Search for the cell housing the specified text and yield its (X, Y) center coordinate. 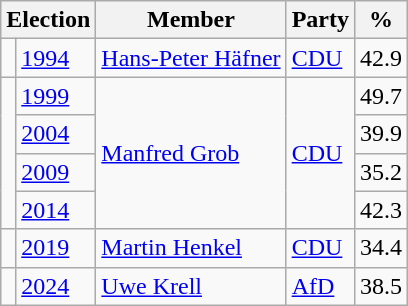
2024 (56, 286)
AfD (320, 286)
38.5 (380, 286)
Election (48, 20)
Martin Henkel (191, 248)
2004 (56, 134)
1999 (56, 96)
2009 (56, 172)
Uwe Krell (191, 286)
1994 (56, 58)
Member (191, 20)
Manfred Grob (191, 153)
39.9 (380, 134)
35.2 (380, 172)
34.4 (380, 248)
Party (320, 20)
Hans-Peter Häfner (191, 58)
49.7 (380, 96)
2019 (56, 248)
42.9 (380, 58)
% (380, 20)
2014 (56, 210)
42.3 (380, 210)
